Return the [x, y] coordinate for the center point of the cell that contains the specified text.  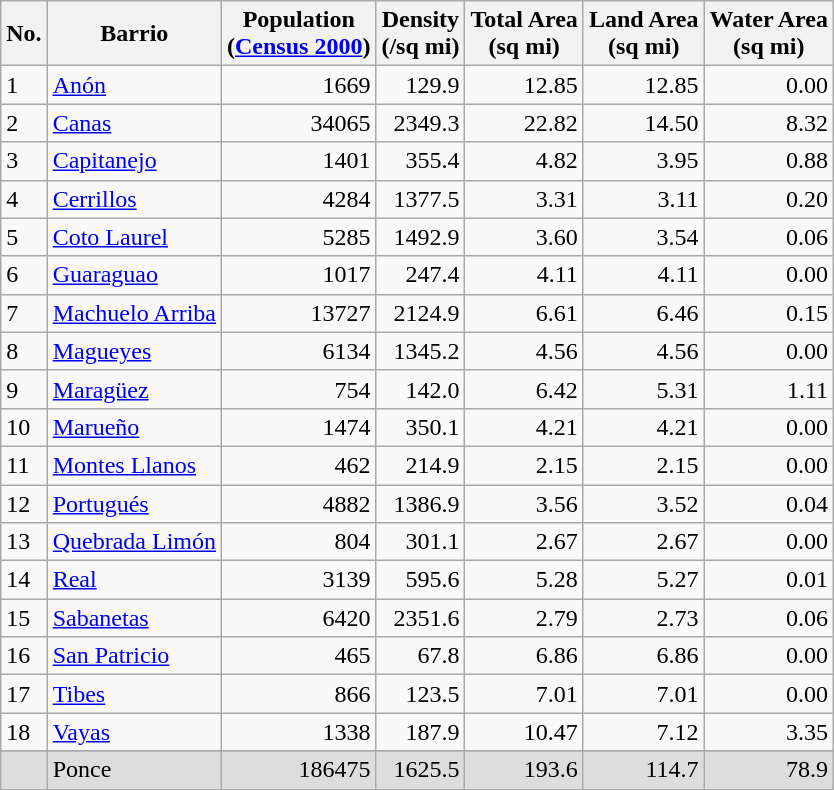
462 [299, 465]
6.46 [644, 313]
1377.5 [420, 199]
2.73 [644, 618]
129.9 [420, 85]
13727 [299, 313]
11 [24, 465]
1345.2 [420, 351]
1017 [299, 275]
1474 [299, 427]
0.01 [768, 580]
8 [24, 351]
187.9 [420, 732]
13 [24, 542]
Maragüez [134, 389]
Anón [134, 85]
6.61 [524, 313]
Barrio [134, 34]
3.35 [768, 732]
1.11 [768, 389]
16 [24, 656]
Canas [134, 123]
0.04 [768, 503]
Total Area(sq mi) [524, 34]
Coto Laurel [134, 237]
17 [24, 694]
Montes Llanos [134, 465]
Sabanetas [134, 618]
7.12 [644, 732]
465 [299, 656]
7 [24, 313]
14 [24, 580]
34065 [299, 123]
301.1 [420, 542]
12 [24, 503]
350.1 [420, 427]
6420 [299, 618]
Cerrillos [134, 199]
3.56 [524, 503]
3.54 [644, 237]
10 [24, 427]
9 [24, 389]
1669 [299, 85]
6.42 [524, 389]
6134 [299, 351]
2351.6 [420, 618]
Guaraguao [134, 275]
114.7 [644, 770]
3139 [299, 580]
3.60 [524, 237]
Magueyes [134, 351]
2349.3 [420, 123]
3.11 [644, 199]
1625.5 [420, 770]
3 [24, 161]
5.31 [644, 389]
6 [24, 275]
5285 [299, 237]
1492.9 [420, 237]
1 [24, 85]
247.4 [420, 275]
Ponce [134, 770]
186475 [299, 770]
Density(/sq mi) [420, 34]
595.6 [420, 580]
214.9 [420, 465]
0.88 [768, 161]
2 [24, 123]
4 [24, 199]
193.6 [524, 770]
Water Area(sq mi) [768, 34]
142.0 [420, 389]
355.4 [420, 161]
0.20 [768, 199]
3.95 [644, 161]
1386.9 [420, 503]
Real [134, 580]
22.82 [524, 123]
No. [24, 34]
10.47 [524, 732]
Portugués [134, 503]
14.50 [644, 123]
2124.9 [420, 313]
5.27 [644, 580]
San Patricio [134, 656]
78.9 [768, 770]
67.8 [420, 656]
3.52 [644, 503]
2.79 [524, 618]
4.82 [524, 161]
18 [24, 732]
Machuelo Arriba [134, 313]
3.31 [524, 199]
Capitanejo [134, 161]
Land Area(sq mi) [644, 34]
15 [24, 618]
5.28 [524, 580]
4284 [299, 199]
Tibes [134, 694]
0.15 [768, 313]
1338 [299, 732]
804 [299, 542]
Population(Census 2000) [299, 34]
1401 [299, 161]
4882 [299, 503]
866 [299, 694]
5 [24, 237]
8.32 [768, 123]
Marueño [134, 427]
754 [299, 389]
Quebrada Limón [134, 542]
123.5 [420, 694]
Vayas [134, 732]
